Provide the [x, y] coordinate of the cell's center where the given text is located.  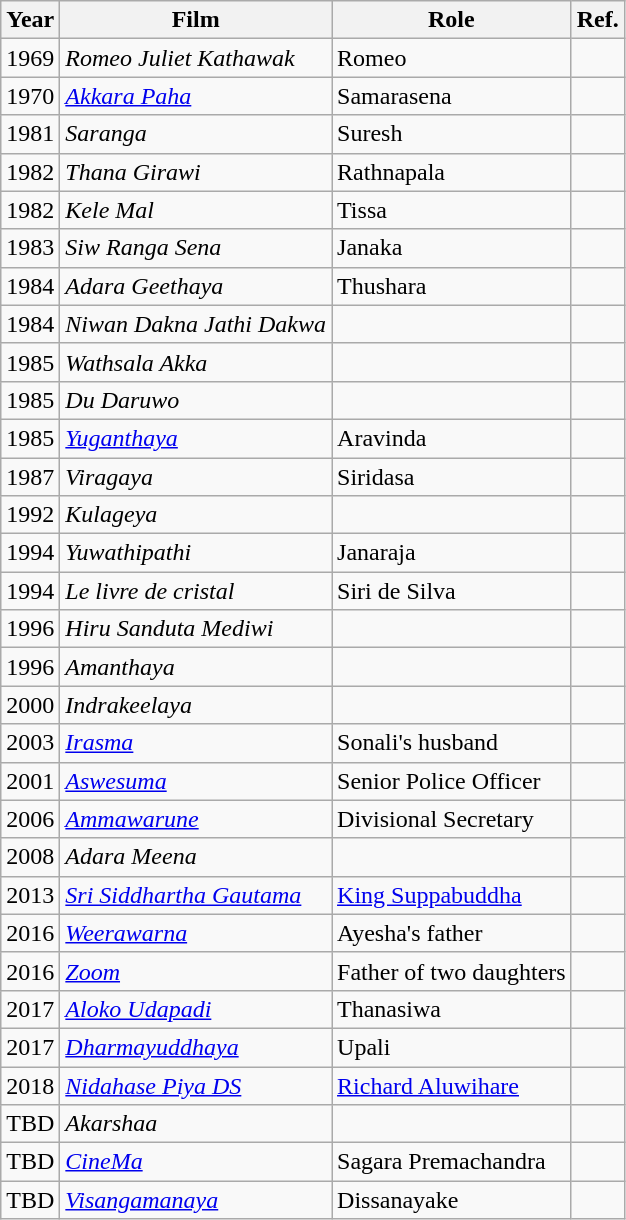
Kele Mal [196, 210]
Yuwathipathi [196, 553]
Zoom [196, 971]
Divisional Secretary [452, 819]
Sri Siddhartha Gautama [196, 895]
Akarshaa [196, 1124]
Suresh [452, 134]
Saranga [196, 134]
Visangamanaya [196, 1200]
2003 [30, 743]
2000 [30, 705]
1983 [30, 248]
Irasma [196, 743]
Romeo Juliet Kathawak [196, 58]
Janaraja [452, 553]
Adara Meena [196, 857]
Senior Police Officer [452, 781]
Kulageya [196, 515]
CineMa [196, 1162]
1992 [30, 515]
Dissanayake [452, 1200]
Siri de Silva [452, 591]
Role [452, 20]
Ammawarune [196, 819]
Akkara Paha [196, 96]
Weerawarna [196, 933]
Hiru Sanduta Mediwi [196, 629]
2008 [30, 857]
Father of two daughters [452, 971]
Le livre de cristal [196, 591]
1987 [30, 477]
2006 [30, 819]
Tissa [452, 210]
King Suppabuddha [452, 895]
Adara Geethaya [196, 286]
Wathsala Akka [196, 362]
2013 [30, 895]
Indrakeelaya [196, 705]
1981 [30, 134]
Sonali's husband [452, 743]
Siw Ranga Sena [196, 248]
Siridasa [452, 477]
Viragaya [196, 477]
Romeo [452, 58]
Ayesha's father [452, 933]
Yuganthaya [196, 438]
Aswesuma [196, 781]
Ref. [598, 20]
Upali [452, 1047]
Year [30, 20]
Thana Girawi [196, 172]
Du Daruwo [196, 400]
1969 [30, 58]
2018 [30, 1085]
Amanthaya [196, 667]
Film [196, 20]
2001 [30, 781]
1970 [30, 96]
Sagara Premachandra [452, 1162]
Samarasena [452, 96]
Nidahase Piya DS [196, 1085]
Aloko Udapadi [196, 1009]
Aravinda [452, 438]
Thanasiwa [452, 1009]
Rathnapala [452, 172]
Dharmayuddhaya [196, 1047]
Janaka [452, 248]
Niwan Dakna Jathi Dakwa [196, 324]
Richard Aluwihare [452, 1085]
Thushara [452, 286]
